Capture the cell that displays the provided text and extract its (x, y) central coordinate. 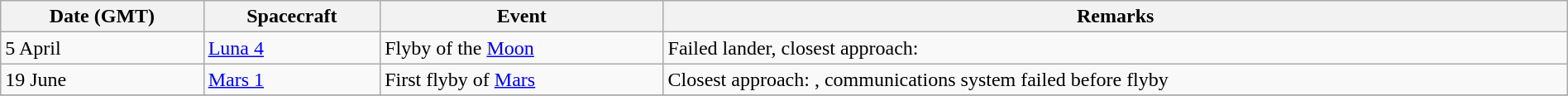
Event (522, 17)
Remarks (1115, 17)
Luna 4 (291, 48)
Mars 1 (291, 79)
Flyby of the Moon (522, 48)
Failed lander, closest approach: (1115, 48)
19 June (103, 79)
Spacecraft (291, 17)
Closest approach: , communications system failed before flyby (1115, 79)
5 April (103, 48)
Date (GMT) (103, 17)
First flyby of Mars (522, 79)
